Pinpoint the cell where the given text exists, returning its (x, y) midpoint coordinate. 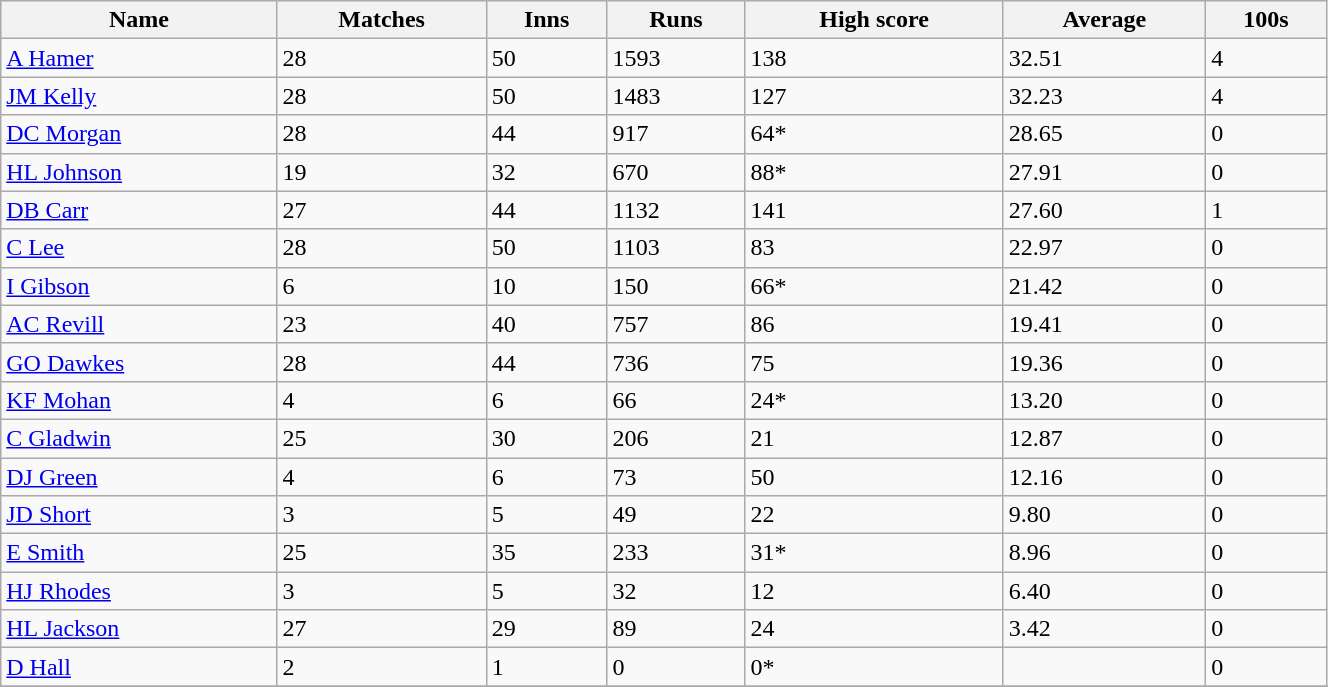
13.20 (1104, 400)
1483 (676, 96)
0* (874, 667)
DB Carr (139, 210)
9.80 (1104, 515)
35 (546, 553)
D Hall (139, 667)
High score (874, 20)
49 (676, 515)
32.23 (1104, 96)
10 (546, 286)
31* (874, 553)
Name (139, 20)
27.91 (1104, 172)
19 (382, 172)
HL Jackson (139, 629)
3.42 (1104, 629)
29 (546, 629)
30 (546, 438)
917 (676, 134)
JD Short (139, 515)
JM Kelly (139, 96)
1593 (676, 58)
19.41 (1104, 324)
C Gladwin (139, 438)
6.40 (1104, 591)
40 (546, 324)
8.96 (1104, 553)
89 (676, 629)
HJ Rhodes (139, 591)
73 (676, 477)
KF Mohan (139, 400)
206 (676, 438)
86 (874, 324)
1103 (676, 248)
88* (874, 172)
75 (874, 362)
150 (676, 286)
GO Dawkes (139, 362)
757 (676, 324)
Average (1104, 20)
12.16 (1104, 477)
I Gibson (139, 286)
100s (1266, 20)
12.87 (1104, 438)
1132 (676, 210)
22 (874, 515)
66* (874, 286)
C Lee (139, 248)
736 (676, 362)
66 (676, 400)
23 (382, 324)
DC Morgan (139, 134)
64* (874, 134)
24* (874, 400)
Inns (546, 20)
21 (874, 438)
12 (874, 591)
DJ Green (139, 477)
HL Johnson (139, 172)
24 (874, 629)
233 (676, 553)
670 (676, 172)
2 (382, 667)
127 (874, 96)
138 (874, 58)
Runs (676, 20)
AC Revill (139, 324)
19.36 (1104, 362)
21.42 (1104, 286)
27.60 (1104, 210)
E Smith (139, 553)
22.97 (1104, 248)
32.51 (1104, 58)
A Hamer (139, 58)
83 (874, 248)
Matches (382, 20)
28.65 (1104, 134)
141 (874, 210)
